Detect which cell encompasses the target text, then output its (x, y) center coordinate. 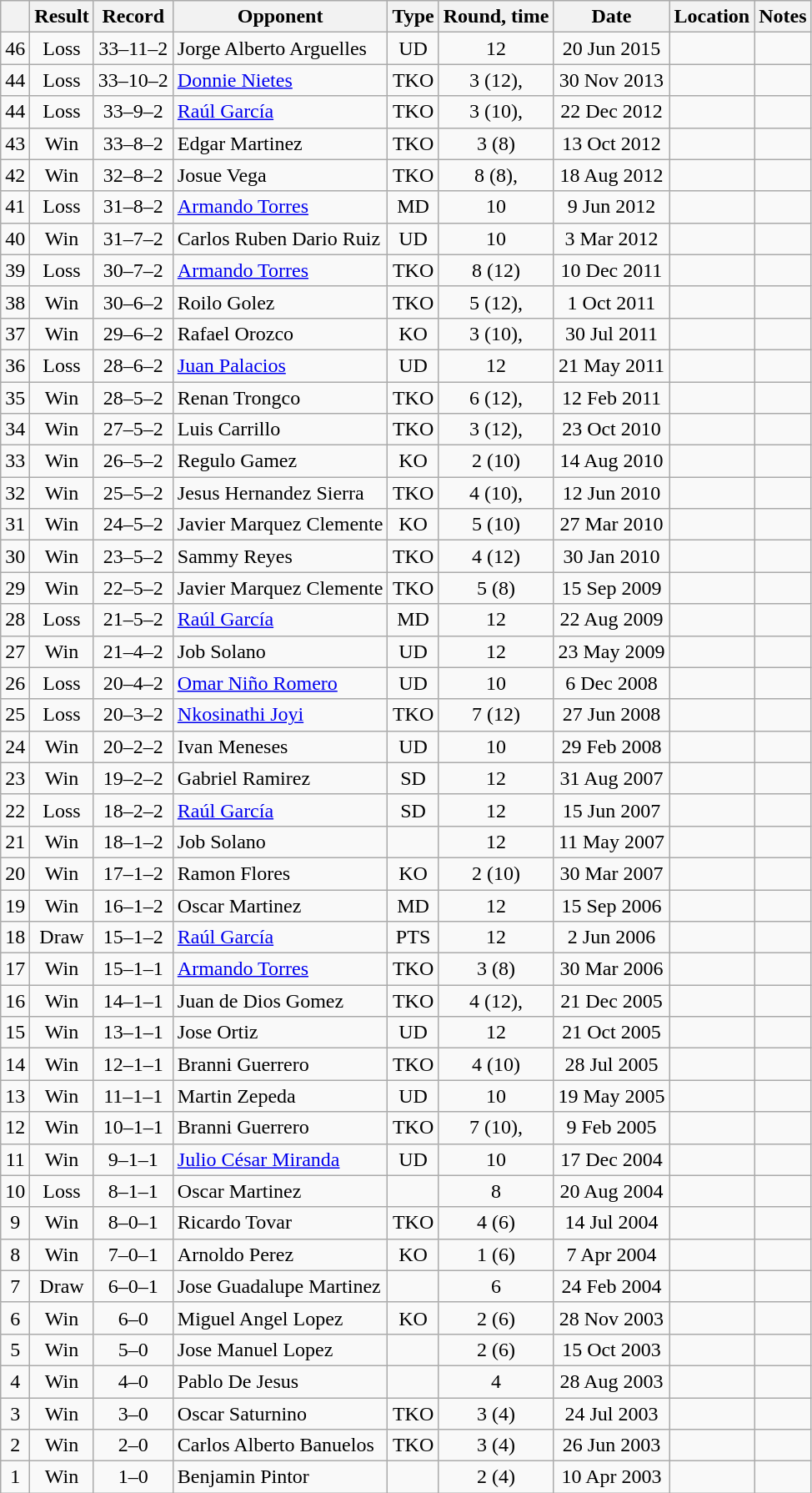
7 Apr 2004 (612, 1254)
18–2–2 (133, 810)
8–0–1 (133, 1223)
1–0 (133, 1477)
14 Jul 2004 (612, 1223)
Pablo De Jesus (280, 1381)
15–1–2 (133, 938)
31–7–2 (133, 239)
23 May 2009 (612, 651)
15 Jun 2007 (612, 810)
30–7–2 (133, 270)
Date (612, 17)
8–1–1 (133, 1191)
30 (15, 556)
22 (15, 810)
Sammy Reyes (280, 556)
33–9–2 (133, 112)
3 Mar 2012 (612, 239)
Julio César Miranda (280, 1159)
15 Sep 2006 (612, 905)
10 Dec 2011 (612, 270)
24 Jul 2003 (612, 1414)
11–1–1 (133, 1096)
28–5–2 (133, 398)
Ivan Meneses (280, 746)
8 (12) (496, 270)
27 (15, 651)
29 Feb 2008 (612, 746)
3–0 (133, 1414)
Jose Ortiz (280, 1033)
30–6–2 (133, 302)
Renan Trongco (280, 398)
4–0 (133, 1381)
10–1–1 (133, 1128)
18 (15, 938)
32–8–2 (133, 175)
Benjamin Pintor (280, 1477)
Notes (783, 17)
27–5–2 (133, 430)
2 (15, 1445)
21 Oct 2005 (612, 1033)
7 (10), (496, 1128)
28–6–2 (133, 365)
24–5–2 (133, 525)
24 (15, 746)
19 (15, 905)
24 Feb 2004 (612, 1286)
Nkosinathi Joyi (280, 715)
7 (15, 1286)
Jose Guadalupe Martinez (280, 1286)
16–1–2 (133, 905)
15 Oct 2003 (612, 1350)
15 Sep 2009 (612, 588)
13 Oct 2012 (612, 143)
6–0 (133, 1318)
10 Apr 2003 (612, 1477)
22–5–2 (133, 588)
39 (15, 270)
21 May 2011 (612, 365)
22 Aug 2009 (612, 620)
31 Aug 2007 (612, 778)
36 (15, 365)
Roilo Golez (280, 302)
Jorge Alberto Arguelles (280, 48)
4 (12), (496, 1001)
4 (12) (496, 556)
Jose Manuel Lopez (280, 1350)
37 (15, 334)
12–1–1 (133, 1064)
20 (15, 873)
26 Jun 2003 (612, 1445)
2 (4) (496, 1477)
21–5–2 (133, 620)
Juan de Dios Gomez (280, 1001)
31–8–2 (133, 207)
Rafael Orozco (280, 334)
19–2–2 (133, 778)
40 (15, 239)
29 (15, 588)
18 Aug 2012 (612, 175)
Ramon Flores (280, 873)
19 May 2005 (612, 1096)
9–1–1 (133, 1159)
Record (133, 17)
Ricardo Tovar (280, 1223)
15–1–1 (133, 969)
12 Jun 2010 (612, 493)
27 Mar 2010 (612, 525)
27 Jun 2008 (612, 715)
30 Mar 2007 (612, 873)
Carlos Alberto Banuelos (280, 1445)
9 Jun 2012 (612, 207)
25 (15, 715)
14–1–1 (133, 1001)
25–5–2 (133, 493)
33 (15, 461)
7 (12) (496, 715)
11 May 2007 (612, 842)
Edgar Martinez (280, 143)
23–5–2 (133, 556)
6 (12), (496, 398)
5 (8) (496, 588)
26–5–2 (133, 461)
13–1–1 (133, 1033)
Type (414, 17)
Location (712, 17)
Juan Palacios (280, 365)
Carlos Ruben Dario Ruiz (280, 239)
6 Dec 2008 (612, 683)
Opponent (280, 17)
14 Aug 2010 (612, 461)
20–3–2 (133, 715)
17 Dec 2004 (612, 1159)
46 (15, 48)
28 Nov 2003 (612, 1318)
21–4–2 (133, 651)
2 Jun 2006 (612, 938)
13 (15, 1096)
5 (12), (496, 302)
34 (15, 430)
4 (6) (496, 1223)
1 (6) (496, 1254)
33–11–2 (133, 48)
15 (15, 1033)
33–10–2 (133, 80)
35 (15, 398)
5–0 (133, 1350)
14 (15, 1064)
Miguel Angel Lopez (280, 1318)
26 (15, 683)
30 Jan 2010 (612, 556)
12 Feb 2011 (612, 398)
PTS (414, 938)
4 (10) (496, 1064)
Result (62, 17)
Arnoldo Perez (280, 1254)
30 Jul 2011 (612, 334)
16 (15, 1001)
17 (15, 969)
1 (15, 1477)
23 Oct 2010 (612, 430)
29–6–2 (133, 334)
30 Nov 2013 (612, 80)
Martin Zepeda (280, 1096)
38 (15, 302)
Donnie Nietes (280, 80)
Round, time (496, 17)
7–0–1 (133, 1254)
22 Dec 2012 (612, 112)
23 (15, 778)
Oscar Saturnino (280, 1414)
9 Feb 2005 (612, 1128)
Luis Carrillo (280, 430)
11 (15, 1159)
28 (15, 620)
2–0 (133, 1445)
41 (15, 207)
28 Jul 2005 (612, 1064)
17–1–2 (133, 873)
Josue Vega (280, 175)
30 Mar 2006 (612, 969)
20–4–2 (133, 683)
42 (15, 175)
32 (15, 493)
31 (15, 525)
43 (15, 143)
4 (10), (496, 493)
20–2–2 (133, 746)
21 (15, 842)
9 (15, 1223)
21 Dec 2005 (612, 1001)
28 Aug 2003 (612, 1381)
1 Oct 2011 (612, 302)
Regulo Gamez (280, 461)
20 Jun 2015 (612, 48)
20 Aug 2004 (612, 1191)
Omar Niño Romero (280, 683)
18–1–2 (133, 842)
6–0–1 (133, 1286)
33–8–2 (133, 143)
5 (15, 1350)
Jesus Hernandez Sierra (280, 493)
3 (15, 1414)
5 (10) (496, 525)
8 (8), (496, 175)
Gabriel Ramirez (280, 778)
